Determine the [X, Y] coordinate at the center of the cell enclosing the given text.  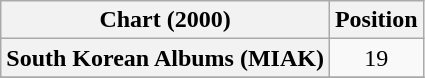
19 [376, 58]
South Korean Albums (MIAK) [166, 58]
Position [376, 20]
Chart (2000) [166, 20]
